Provide the [X, Y] coordinate of the cell's center where the given text is located.  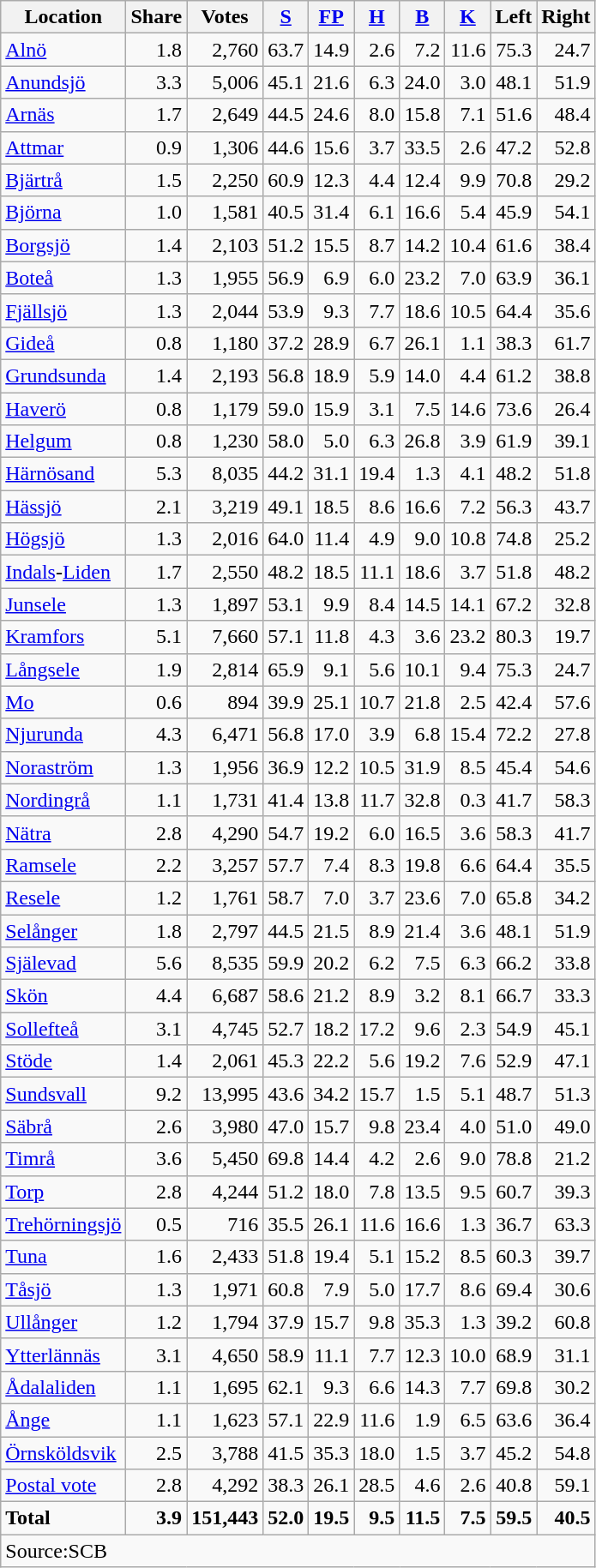
24.6 [331, 115]
4,650 [225, 1355]
4,290 [225, 832]
9.2 [156, 1094]
Ånge [63, 1420]
54.9 [514, 1029]
37.9 [286, 1322]
10.7 [377, 702]
18.2 [331, 1029]
Skön [63, 996]
60.7 [514, 1192]
15.8 [422, 115]
4.2 [377, 1159]
2.1 [156, 507]
1,581 [225, 213]
1,794 [225, 1322]
Hässjö [63, 507]
60.9 [286, 180]
894 [225, 702]
36.4 [566, 1420]
7.6 [468, 1061]
21.5 [331, 930]
45.3 [286, 1061]
2,193 [225, 375]
53.9 [286, 310]
Trehörningsjö [63, 1224]
17.2 [377, 1029]
69.4 [514, 1289]
Mo [63, 702]
8.3 [377, 865]
21.4 [422, 930]
1.0 [156, 213]
54.1 [566, 213]
1,731 [225, 800]
Arnäs [63, 115]
Right [566, 17]
8.0 [377, 115]
27.8 [566, 735]
10.0 [468, 1355]
58.0 [286, 442]
17.0 [331, 735]
61.2 [514, 375]
58.9 [286, 1355]
1,971 [225, 1289]
36.7 [514, 1224]
3.0 [468, 82]
Selånger [63, 930]
14.4 [331, 1159]
40.8 [514, 1486]
1,955 [225, 278]
Säbrå [63, 1126]
8,035 [225, 474]
Gideå [63, 343]
41.5 [286, 1453]
65.9 [286, 670]
0.6 [156, 702]
39.9 [286, 702]
Helgum [63, 442]
Ramsele [63, 865]
Härnösand [63, 474]
3,788 [225, 1453]
Torp [63, 1192]
49.1 [286, 507]
6.9 [331, 278]
1,897 [225, 604]
Share [156, 17]
14.2 [422, 245]
3,219 [225, 507]
Ådalaliden [63, 1387]
54.6 [566, 767]
2,433 [225, 1257]
Tuna [63, 1257]
2,250 [225, 180]
5,450 [225, 1159]
8.7 [377, 245]
Stöde [63, 1061]
11.8 [331, 637]
14.0 [422, 375]
Total [63, 1518]
Örnsköldsvik [63, 1453]
13,995 [225, 1094]
2,649 [225, 115]
19.8 [422, 865]
6.1 [377, 213]
31.9 [422, 767]
54.7 [286, 832]
59.1 [566, 1486]
Bjärtrå [63, 180]
2,061 [225, 1061]
25.1 [331, 702]
52.8 [566, 147]
Haverö [63, 409]
30.6 [566, 1289]
12.2 [331, 767]
13.5 [422, 1192]
Ullånger [63, 1322]
33.8 [566, 964]
21.6 [331, 82]
23.6 [422, 898]
30.2 [566, 1387]
Attmar [63, 147]
151,443 [225, 1518]
63.6 [514, 1420]
Sollefteå [63, 1029]
39.3 [566, 1192]
33.3 [566, 996]
45.4 [514, 767]
8.4 [377, 604]
Timrå [63, 1159]
H [377, 17]
63.9 [514, 278]
48.4 [566, 115]
36.1 [566, 278]
Grundsunda [63, 375]
Votes [225, 17]
1,695 [225, 1387]
66.2 [514, 964]
15.4 [468, 735]
39.2 [514, 1322]
73.6 [514, 409]
56.3 [514, 507]
1,179 [225, 409]
2,760 [225, 50]
58.7 [286, 898]
6.7 [377, 343]
Left [514, 17]
74.8 [514, 539]
78.8 [514, 1159]
59.5 [514, 1518]
57.6 [566, 702]
3.2 [422, 996]
45.9 [514, 213]
14.9 [331, 50]
5.4 [468, 213]
4.1 [468, 474]
Alnö [63, 50]
2,103 [225, 245]
Långsele [63, 670]
57.7 [286, 865]
52.7 [286, 1029]
67.2 [514, 604]
11.5 [422, 1518]
Kramfors [63, 637]
2,016 [225, 539]
20.2 [331, 964]
Boteå [63, 278]
70.8 [514, 180]
59.0 [286, 409]
61.9 [514, 442]
22.2 [331, 1061]
9.6 [422, 1029]
44.6 [286, 147]
26.8 [422, 442]
1,180 [225, 343]
18.9 [331, 375]
72.2 [514, 735]
6,687 [225, 996]
29.2 [566, 180]
14.6 [468, 409]
56.9 [286, 278]
Anundsjö [63, 82]
716 [225, 1224]
22.9 [331, 1420]
35.6 [566, 310]
8.1 [468, 996]
3,257 [225, 865]
28.5 [377, 1486]
7.4 [331, 865]
Björna [63, 213]
51.6 [514, 115]
1,306 [225, 147]
Sundsvall [63, 1094]
Resele [63, 898]
Postal vote [63, 1486]
60.3 [514, 1257]
39.7 [566, 1257]
4.6 [422, 1486]
7.8 [377, 1192]
9.1 [331, 670]
5.3 [156, 474]
13.8 [331, 800]
10.8 [468, 539]
63.3 [566, 1224]
15.2 [422, 1257]
51.0 [514, 1126]
1,761 [225, 898]
4,745 [225, 1029]
47.1 [566, 1061]
6,471 [225, 735]
48.7 [514, 1094]
4,292 [225, 1486]
19.5 [331, 1518]
37.2 [286, 343]
Nätra [63, 832]
23.4 [422, 1126]
6.2 [377, 964]
51.3 [566, 1094]
14.5 [422, 604]
14.1 [468, 604]
1,956 [225, 767]
64.0 [286, 539]
Tåsjö [63, 1289]
0.3 [468, 800]
41.4 [286, 800]
3.3 [156, 82]
68.9 [514, 1355]
31.4 [331, 213]
10.1 [422, 670]
B [422, 17]
61.7 [566, 343]
47.0 [286, 1126]
0.9 [156, 147]
14.3 [422, 1387]
36.9 [286, 767]
59.9 [286, 964]
2.3 [468, 1029]
Ytterlännäs [63, 1355]
49.0 [566, 1126]
5,006 [225, 82]
52.0 [286, 1518]
58.6 [286, 996]
0.5 [156, 1224]
11.7 [377, 800]
15.9 [331, 409]
2,797 [225, 930]
66.7 [514, 996]
7.1 [468, 115]
43.6 [286, 1094]
19.7 [566, 637]
FP [331, 17]
25.2 [566, 539]
53.1 [286, 604]
1,623 [225, 1420]
43.7 [566, 507]
24.0 [422, 82]
Source:SCB [298, 1551]
44.2 [286, 474]
Location [63, 17]
28.9 [331, 343]
42.4 [514, 702]
4.0 [468, 1126]
Noraström [63, 767]
61.6 [514, 245]
47.2 [514, 147]
8,535 [225, 964]
62.1 [286, 1387]
7.9 [331, 1289]
Själevad [63, 964]
7,660 [225, 637]
11.4 [331, 539]
3,980 [225, 1126]
54.8 [566, 1453]
17.7 [422, 1289]
5.9 [377, 375]
2.2 [156, 865]
K [468, 17]
38.4 [566, 245]
16.5 [422, 832]
6.5 [468, 1420]
4.9 [377, 539]
Borgsjö [63, 245]
Nordingrå [63, 800]
Njurunda [63, 735]
2,814 [225, 670]
15.5 [331, 245]
9.4 [468, 670]
Indals-Liden [63, 572]
80.3 [514, 637]
39.1 [566, 442]
65.8 [514, 898]
21.8 [422, 702]
1,230 [225, 442]
63.7 [286, 50]
2,550 [225, 572]
45.2 [514, 1453]
10.4 [468, 245]
Junsele [63, 604]
Högsjö [63, 539]
S [286, 17]
15.6 [331, 147]
52.9 [514, 1061]
26.4 [566, 409]
4,244 [225, 1192]
Fjällsjö [63, 310]
33.5 [422, 147]
1.6 [156, 1257]
12.4 [422, 180]
2,044 [225, 310]
38.8 [566, 375]
6.8 [422, 735]
